From the cell containing the given text, extract its center point as (x, y) coordinate. 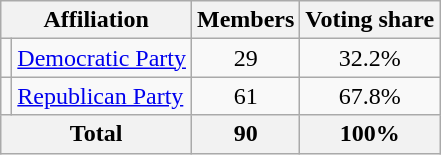
Total (96, 134)
Voting share (370, 20)
Affiliation (96, 20)
29 (245, 58)
32.2% (370, 58)
Members (245, 20)
Republican Party (102, 96)
100% (370, 134)
Democratic Party (102, 58)
90 (245, 134)
67.8% (370, 96)
61 (245, 96)
